Locate the cell with the specified text and output its (x, y) center coordinate. 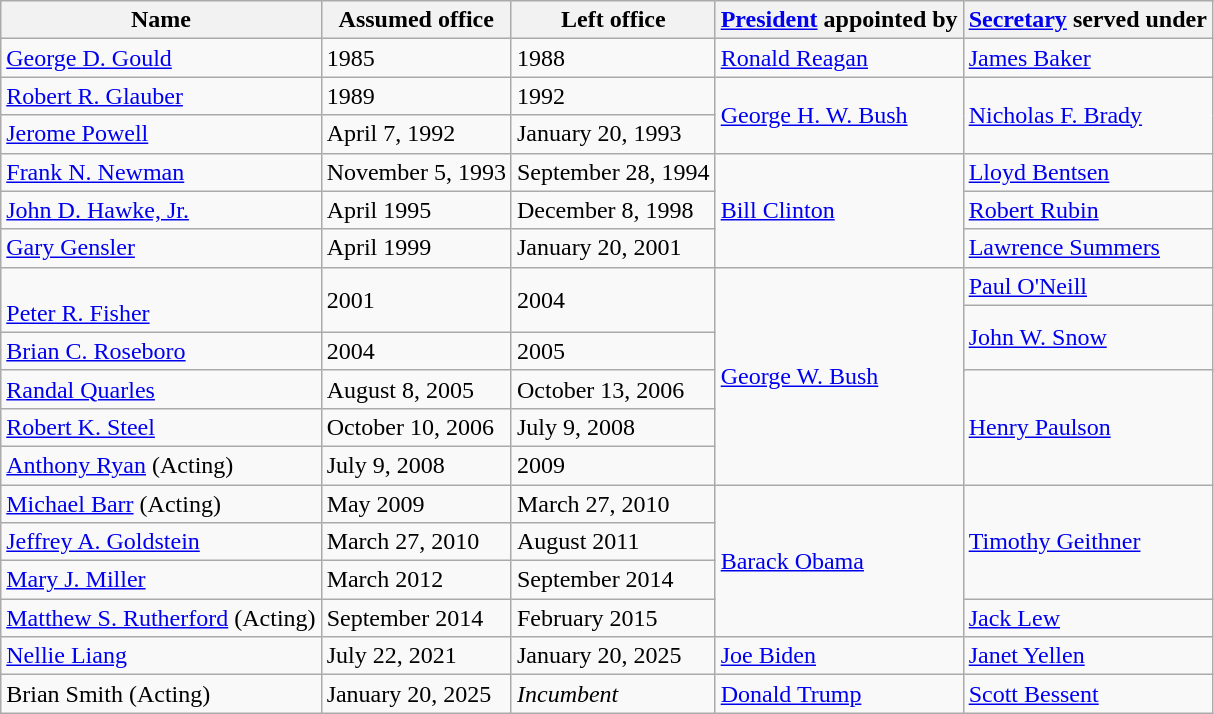
October 10, 2006 (416, 427)
Henry Paulson (1088, 427)
November 5, 1993 (416, 172)
Randal Quarles (161, 389)
Robert R. Glauber (161, 96)
Lloyd Bentsen (1088, 172)
1988 (613, 58)
2005 (613, 351)
Matthew S. Rutherford (Acting) (161, 618)
April 1999 (416, 248)
Scott Bessent (1088, 694)
Paul O'Neill (1088, 286)
April 1995 (416, 210)
July 22, 2021 (416, 656)
Timothy Geithner (1088, 541)
Assumed office (416, 20)
George H. W. Bush (839, 115)
Bill Clinton (839, 210)
Joe Biden (839, 656)
Left office (613, 20)
Robert Rubin (1088, 210)
Barack Obama (839, 560)
Secretary served under (1088, 20)
January 20, 2001 (613, 248)
May 2009 (416, 503)
Gary Gensler (161, 248)
2009 (613, 465)
Jeffrey A. Goldstein (161, 542)
2001 (416, 300)
Nicholas F. Brady (1088, 115)
John D. Hawke, Jr. (161, 210)
President appointed by (839, 20)
September 28, 1994 (613, 172)
Incumbent (613, 694)
Brian C. Roseboro (161, 351)
Lawrence Summers (1088, 248)
Donald Trump (839, 694)
April 7, 1992 (416, 134)
George D. Gould (161, 58)
February 2015 (613, 618)
Anthony Ryan (Acting) (161, 465)
George W. Bush (839, 376)
Mary J. Miller (161, 580)
August 2011 (613, 542)
Ronald Reagan (839, 58)
Michael Barr (Acting) (161, 503)
1992 (613, 96)
1985 (416, 58)
December 8, 1998 (613, 210)
Brian Smith (Acting) (161, 694)
John W. Snow (1088, 338)
Jerome Powell (161, 134)
January 20, 1993 (613, 134)
August 8, 2005 (416, 389)
March 2012 (416, 580)
James Baker (1088, 58)
October 13, 2006 (613, 389)
Frank N. Newman (161, 172)
Name (161, 20)
Nellie Liang (161, 656)
1989 (416, 96)
Robert K. Steel (161, 427)
Janet Yellen (1088, 656)
Jack Lew (1088, 618)
Peter R. Fisher (161, 300)
